Determine the [x, y] coordinate at the center of the cell enclosing the given text.  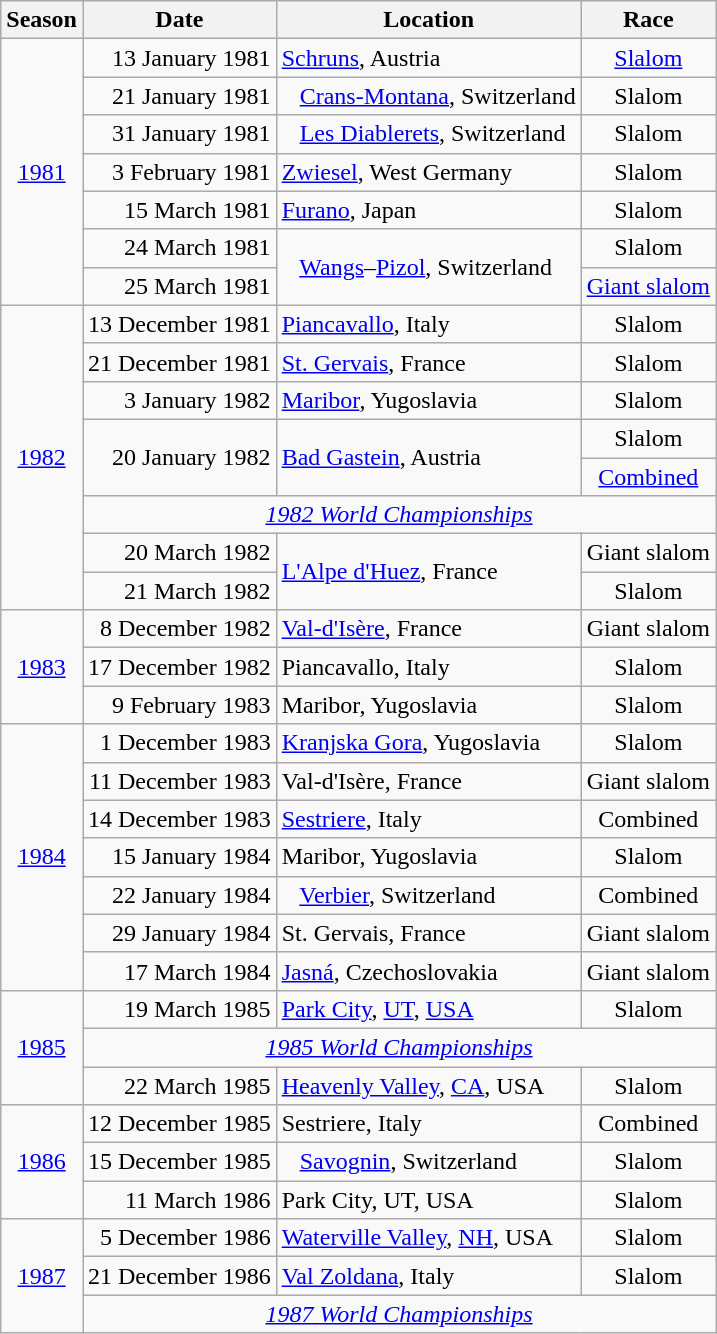
Verbier, Switzerland [428, 895]
1987 World Championships [398, 1314]
1982 [42, 457]
Waterville Valley, NH, USA [428, 1238]
Jasná, Czechoslovakia [428, 971]
17 March 1984 [179, 971]
1987 [42, 1276]
Zwiesel, West Germany [428, 172]
21 January 1981 [179, 96]
1985 [42, 1047]
12 December 1985 [179, 1124]
Season [42, 20]
Location [428, 20]
19 March 1985 [179, 1009]
15 December 1985 [179, 1162]
21 March 1982 [179, 591]
Furano, Japan [428, 210]
13 December 1981 [179, 324]
21 December 1981 [179, 362]
1983 [42, 667]
14 December 1983 [179, 819]
Wangs–Pizol, Switzerland [428, 267]
15 January 1984 [179, 857]
Heavenly Valley, CA, USA [428, 1085]
11 March 1986 [179, 1200]
17 December 1982 [179, 667]
22 January 1984 [179, 895]
3 February 1981 [179, 172]
9 February 1983 [179, 705]
3 January 1982 [179, 400]
1984 [42, 857]
Crans-Montana, Switzerland [428, 96]
L'Alpe d'Huez, France [428, 572]
Schruns, Austria [428, 58]
21 December 1986 [179, 1276]
1981 [42, 172]
5 December 1986 [179, 1238]
Date [179, 20]
Val Zoldana, Italy [428, 1276]
Les Diablerets, Switzerland [428, 134]
Kranjska Gora, Yugoslavia [428, 743]
15 March 1981 [179, 210]
24 March 1981 [179, 248]
Race [648, 20]
8 December 1982 [179, 629]
31 January 1981 [179, 134]
Bad Gastein, Austria [428, 457]
1 December 1983 [179, 743]
Savognin, Switzerland [428, 1162]
11 December 1983 [179, 781]
1985 World Championships [398, 1047]
29 January 1984 [179, 933]
25 March 1981 [179, 286]
22 March 1985 [179, 1085]
1986 [42, 1162]
1982 World Championships [398, 515]
20 January 1982 [179, 457]
13 January 1981 [179, 58]
20 March 1982 [179, 553]
